Provide the [X, Y] coordinate of the cell's center where the given text is located.  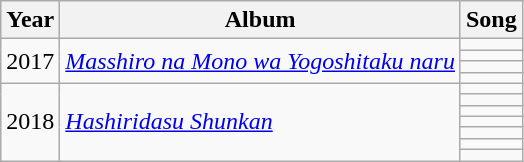
Song [491, 20]
Masshiro na Mono wa Yogoshitaku naru [260, 61]
2018 [30, 122]
Hashiridasu Shunkan [260, 122]
2017 [30, 61]
Album [260, 20]
Year [30, 20]
